Detect which cell encompasses the target text, then output its (x, y) center coordinate. 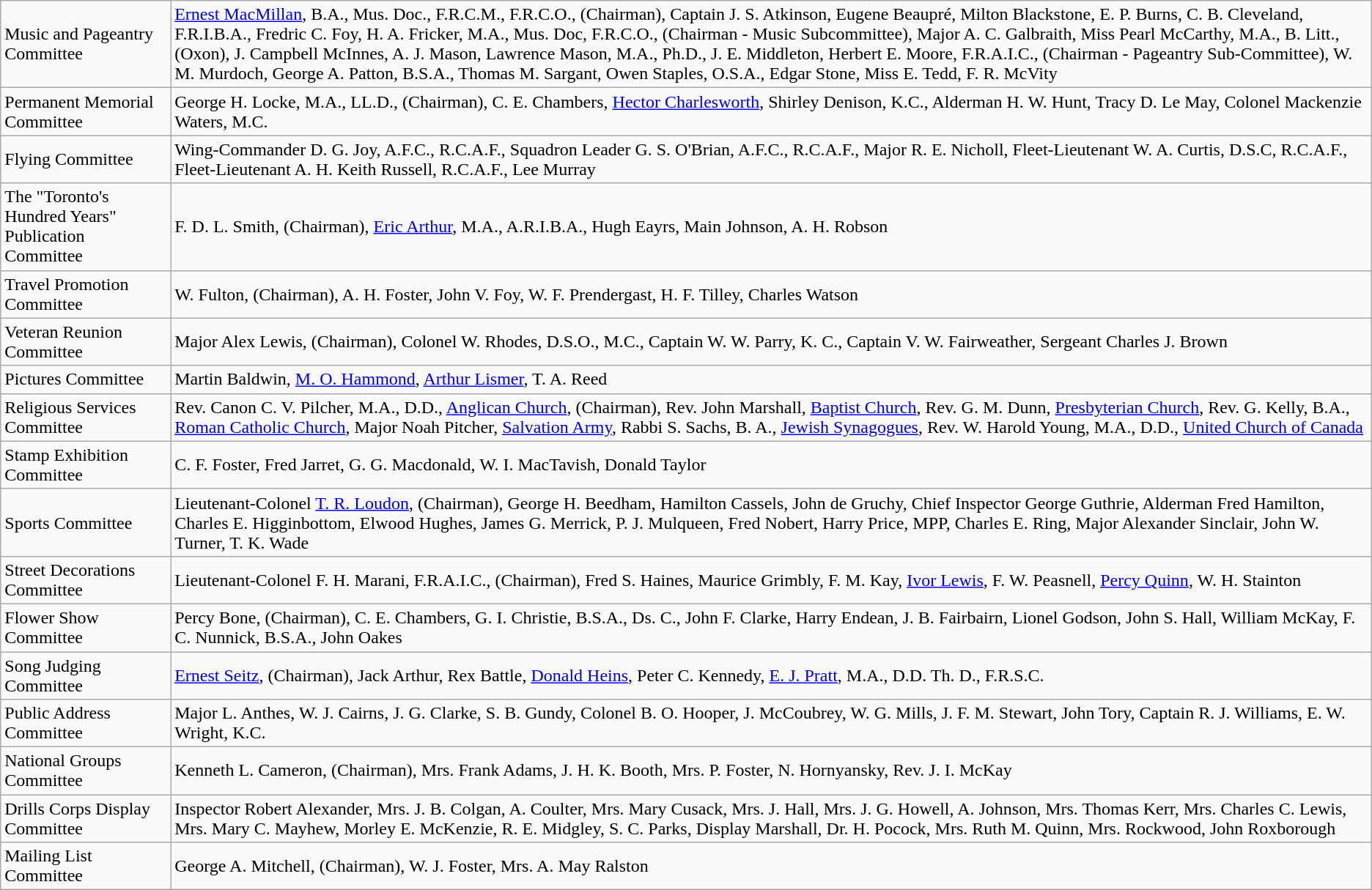
Drills Corps Display Committee (86, 819)
Religious Services Committee (86, 418)
Mailing List Committee (86, 866)
Sports Committee (86, 522)
Martin Baldwin, M. O. Hammond, Arthur Lismer, T. A. Reed (771, 379)
The "Toronto's Hundred Years" Publication Committee (86, 227)
Public Address Committee (86, 724)
Kenneth L. Cameron, (Chairman), Mrs. Frank Adams, J. H. K. Booth, Mrs. P. Foster, N. Hornyansky, Rev. J. I. McKay (771, 771)
C. F. Foster, Fred Jarret, G. G. Macdonald, W. I. MacTavish, Donald Taylor (771, 464)
Permanent Memorial Committee (86, 111)
F. D. L. Smith, (Chairman), Eric Arthur, M.A., A.R.I.B.A., Hugh Eayrs, Main Johnson, A. H. Robson (771, 227)
Music and Pageantry Committee (86, 44)
George A. Mitchell, (Chairman), W. J. Foster, Mrs. A. May Ralston (771, 866)
National Groups Committee (86, 771)
Stamp Exhibition Committee (86, 464)
Major Alex Lewis, (Chairman), Colonel W. Rhodes, D.S.O., M.C., Captain W. W. Parry, K. C., Captain V. W. Fairweather, Sergeant Charles J. Brown (771, 341)
Flying Committee (86, 160)
Ernest Seitz, (Chairman), Jack Arthur, Rex Battle, Donald Heins, Peter C. Kennedy, E. J. Pratt, M.A., D.D. Th. D., F.R.S.C. (771, 675)
W. Fulton, (Chairman), A. H. Foster, John V. Foy, W. F. Prendergast, H. F. Tilley, Charles Watson (771, 294)
Song Judging Committee (86, 675)
Flower Show Committee (86, 627)
Travel Promotion Committee (86, 294)
Street Decorations Committee (86, 580)
Veteran Reunion Committee (86, 341)
Pictures Committee (86, 379)
